Search for the cell housing the specified text and yield its [x, y] center coordinate. 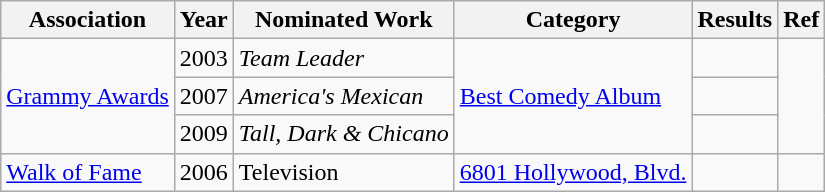
Team Leader [344, 58]
6801 Hollywood, Blvd. [573, 172]
Walk of Fame [88, 172]
Best Comedy Album [573, 96]
Grammy Awards [88, 96]
Results [735, 20]
2003 [204, 58]
Television [344, 172]
Nominated Work [344, 20]
Association [88, 20]
Year [204, 20]
Tall, Dark & Chicano [344, 134]
2007 [204, 96]
Ref [802, 20]
2009 [204, 134]
America's Mexican [344, 96]
Category [573, 20]
2006 [204, 172]
